Return (X, Y) of the center of cell containing provided text 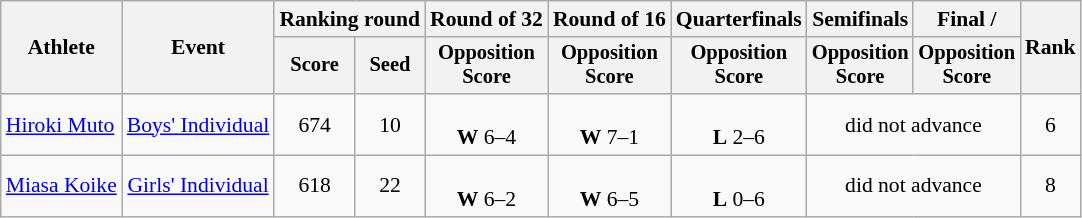
W 6–5 (610, 186)
Miasa Koike (62, 186)
Round of 16 (610, 19)
L 2–6 (739, 124)
22 (390, 186)
Boys' Individual (198, 124)
6 (1050, 124)
W 6–4 (486, 124)
Semifinals (860, 19)
Athlete (62, 48)
Quarterfinals (739, 19)
Girls' Individual (198, 186)
W 6–2 (486, 186)
Score (314, 66)
Final / (966, 19)
Seed (390, 66)
Rank (1050, 48)
Ranking round (350, 19)
Event (198, 48)
L 0–6 (739, 186)
Round of 32 (486, 19)
618 (314, 186)
8 (1050, 186)
Hiroki Muto (62, 124)
W 7–1 (610, 124)
674 (314, 124)
10 (390, 124)
